Search for the cell housing the specified text and yield its (x, y) center coordinate. 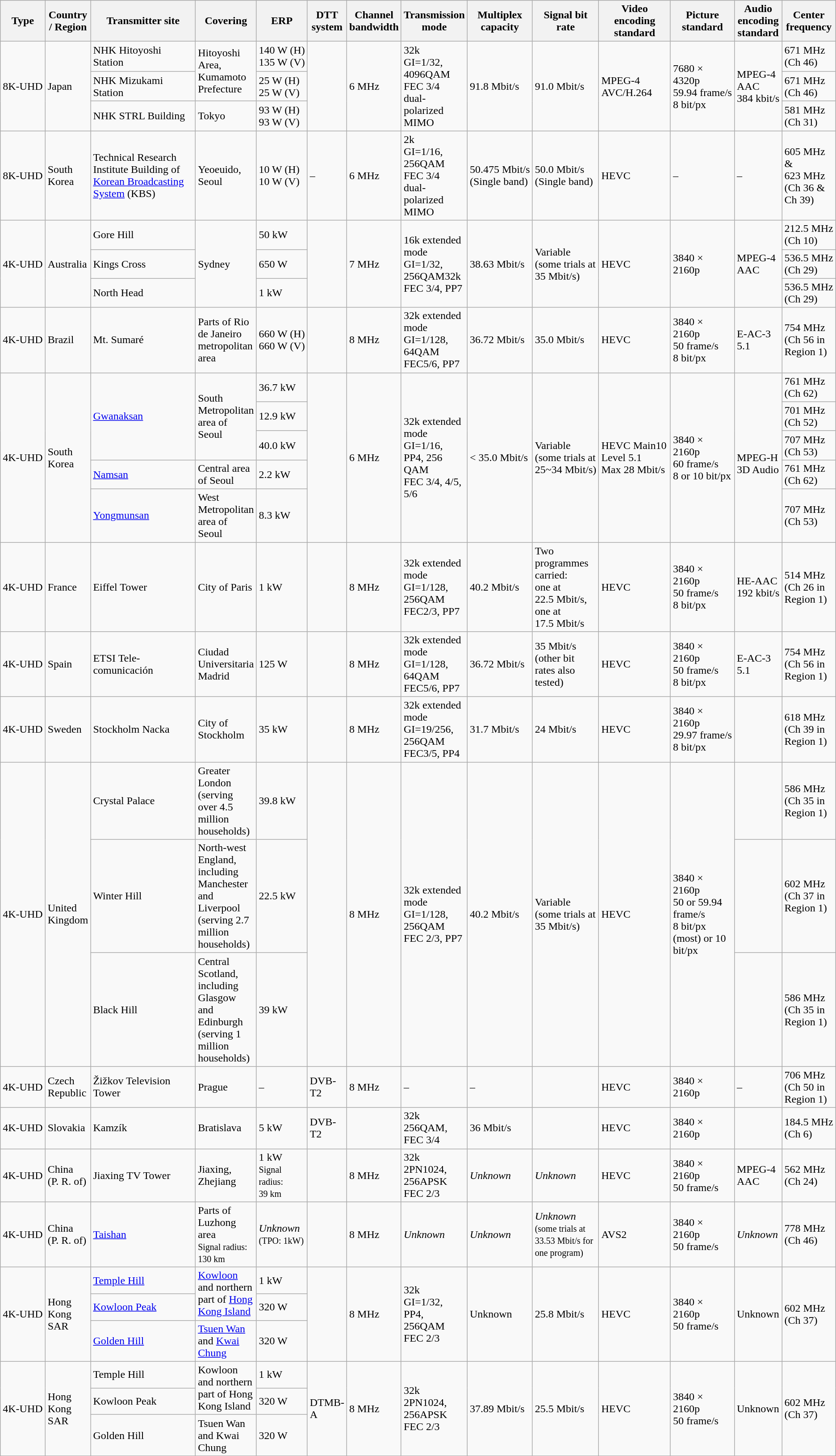
38.63 Mbit/s (500, 264)
Multiplex capacity (500, 21)
< 35.0 Mbit/s (500, 457)
40.0 kW (282, 445)
22.5 kW (282, 896)
2.2 kW (282, 474)
8.3 kW (282, 516)
Eiffel Tower (143, 587)
Center frequency (809, 21)
32k256QAM, FEC 3/4 (434, 1128)
Yeoeuido, Seoul (226, 176)
Spain (68, 664)
Jiaxing TV Tower (143, 1175)
NHK STRL Building (143, 116)
35.0 Mbit/s (565, 340)
7680 × 4320p59.94 frame/s8 bit/px (702, 86)
5 kW (282, 1128)
DTMB-A (327, 1408)
HEVC Main10Level 5.1Max 28 Mbit/s (635, 457)
MPEG-4 AAC384 kbit/s (758, 86)
NHK Mizukami Station (143, 86)
Picture standard (702, 21)
Žižkov Television Tower (143, 1087)
562 MHz(Ch 24) (809, 1175)
South Metropolitan area of Seoul (226, 416)
Jiaxing, Zhejiang (226, 1175)
Bratislava (226, 1128)
Crystal Palace (143, 801)
City of Paris (226, 587)
706 MHz(Ch 50 in Region 1) (809, 1087)
Video encoding standard (635, 21)
701 MHz(Ch 52) (809, 416)
Brazil (68, 340)
North Head (143, 293)
HE-AAC 192 kbit/s (758, 587)
660 W (H)660 W (V) (282, 340)
Mt. Sumaré (143, 340)
Parts of Rio de Janeiro metropolitan area (226, 340)
16k extended modeGI=1/32, 256QAM32kFEC 3/4, PP7 (434, 264)
Taishan (143, 1234)
605 MHz & 623 MHz(Ch 36 & Ch 39) (809, 176)
Variable(some trials at 25~34 Mbit/s) (565, 457)
32k extended modeGI=1/128, 256QAMFEC2/3, PP7 (434, 587)
Country / Region (68, 21)
514 MHz(Ch 26 in Region 1) (809, 587)
2kGI=1/16, 256QAMFEC 3/4dual-polarized MIMO (434, 176)
France (68, 587)
50.0 Mbit/s(Single band) (565, 176)
581 MHz(Ch 31) (809, 116)
City of Stockholm (226, 730)
Tokyo (226, 116)
184.5 MHz(Ch 6) (809, 1128)
Central Scotland, including Glasgow and Edinburgh(serving 1 million households) (226, 1010)
Yongmunsan (143, 516)
37.89 Mbit/s (500, 1408)
32k extended modeGI=19/256, 256QAMFEC3/5, PP4 (434, 730)
Transmission mode (434, 21)
32kGI=1/32, 4096QAMFEC 3/4dual-polarized MIMO (434, 86)
MPEG-H 3D Audio (758, 457)
Two programmes carried:one at 22.5 Mbit/s,one at 17.5 Mbit/s (565, 587)
32k extended modeGI=1/128, 256QAMFEC 2/3, PP7 (434, 914)
125 W (282, 664)
3840 × 2160p60 frame/s8 or 10 bit/px (702, 457)
Japan (68, 86)
31.7 Mbit/s (500, 730)
50 kW (282, 235)
Slovakia (68, 1128)
25 W (H)25 W (V) (282, 86)
12.9 kW (282, 416)
36.7 kW (282, 387)
24 Mbit/s (565, 730)
Sweden (68, 730)
25.5 Mbit/s (565, 1408)
8K‑UHD (23, 86)
NHK Hitoyoshi Station (143, 56)
50.475 Mbit/s(Single band) (500, 176)
8K-UHD (23, 176)
25.8 Mbit/s (565, 1314)
36 Mbit/s (500, 1128)
ETSI Tele-comunicación (143, 664)
Namsan (143, 474)
39 kW (282, 1010)
Greater London(serving over 4.5 million households) (226, 801)
Unknown(TPO: 1kW) (282, 1234)
Gore Hill (143, 235)
Transmitter site (143, 21)
Kamzík (143, 1128)
Parts of Luzhong areaSignal radius: 130 km (226, 1234)
Audio encoding standard (758, 21)
Unknown(some trials at 33.53 Mbit/s for one program) (565, 1234)
10 W (H)10 W (V) (282, 176)
Stockholm Nacka (143, 730)
93 W (H)93 W (V) (282, 116)
Sydney (226, 264)
ERP (282, 21)
AVS2 (635, 1234)
Australia (68, 264)
778 MHz(Ch 46) (809, 1234)
212.5 MHz(Ch 10) (809, 235)
35 kW (282, 730)
Kings Cross (143, 264)
35 Mbit/s(other bit rates also tested) (565, 664)
3840 × 2160p29.97 frame/s8 bit/px (702, 730)
DTT system (327, 21)
Winter Hill (143, 896)
Gwanaksan (143, 416)
602 MHz(Ch 37 in Region 1) (809, 896)
Covering (226, 21)
618 MHz(Ch 39 in Region 1) (809, 730)
United Kingdom (68, 914)
3840 × 2160p50 or 59.94 frame/s8 bit/px (most) or 10 bit/px (702, 914)
1 kWSignal radius: 39 km (282, 1175)
Signal bit rate (565, 21)
Hitoyoshi Area, Kumamoto Prefecture (226, 71)
Central area of Seoul (226, 474)
7 MHz (374, 264)
North-west England, including Manchester and Liverpool(serving 2.7 million households) (226, 896)
140 W (H)135 W (V) (282, 56)
Channel bandwidth (374, 21)
91.8 Mbit/s (500, 86)
39.8 kW (282, 801)
MPEG-4AVC/H.264 (635, 86)
Prague (226, 1087)
Czech Republic (68, 1087)
32k extended modeGI=1/16, PP4, 256 QAMFEC 3/4, 4/5, 5/6 (434, 457)
Technical Research Institute Building of Korean Broadcasting System (KBS) (143, 176)
Black Hill (143, 1010)
Ciudad Universitaria Madrid (226, 664)
91.0 Mbit/s (565, 86)
32kGI=1/32, PP4, 256QAMFEC 2/3 (434, 1314)
Type (23, 21)
West Metropolitan area of Seoul (226, 516)
650 W (282, 264)
